Find where the given text appears and provide that cell's center as [X, Y] coordinate. 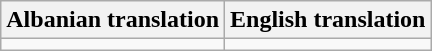
Albanian translation [113, 20]
English translation [328, 20]
